Return [x, y] of the center of cell containing provided text 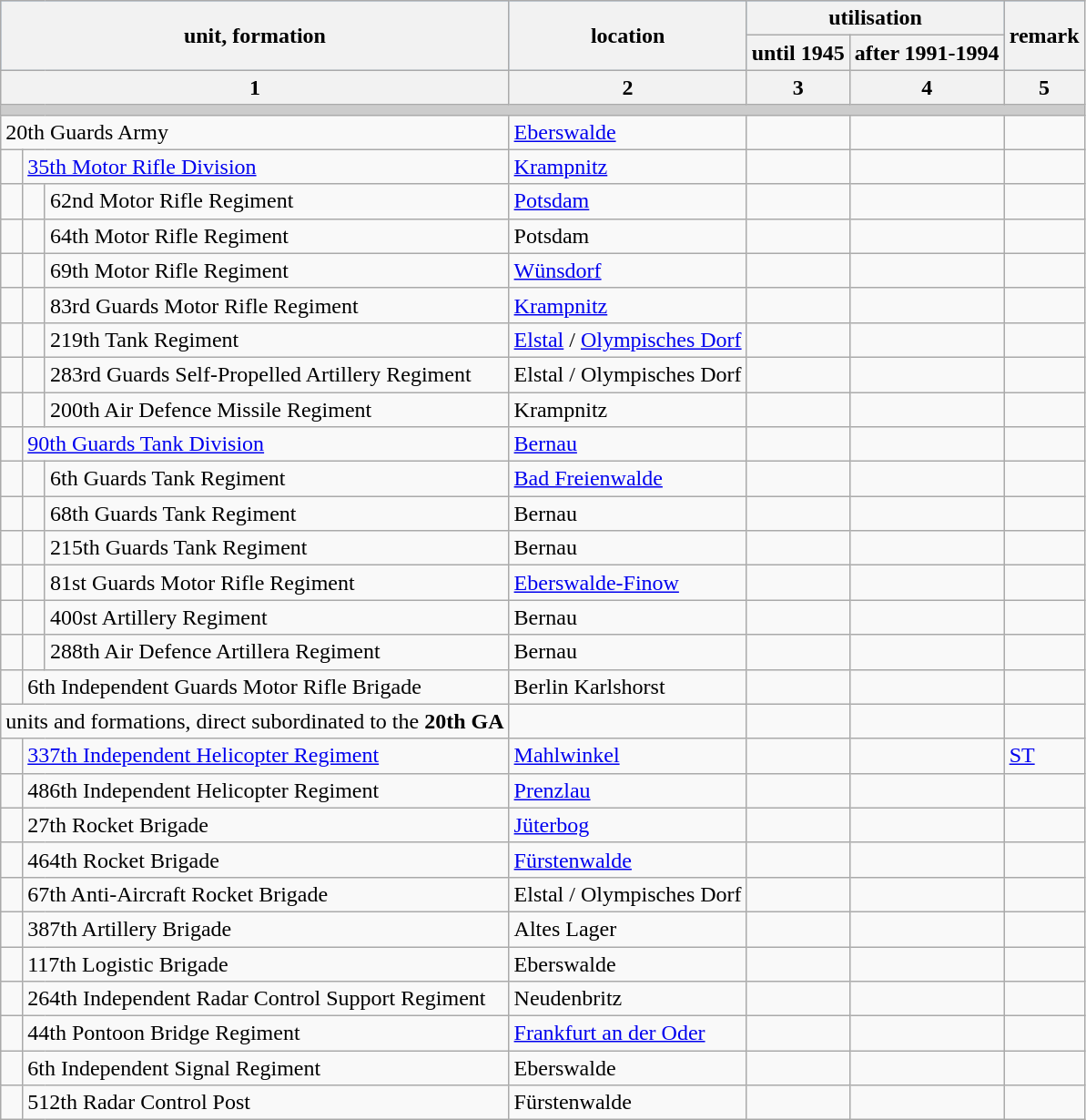
Berlin Karlshorst [628, 687]
464th Rocket Brigade [266, 860]
400st Artillery Regiment [277, 617]
337th Independent Helicopter Regiment [266, 756]
117th Logistic Brigade [266, 964]
6th Guards Tank Regiment [277, 479]
90th Guards Tank Division [266, 444]
200th Air Defence Missile Regiment [277, 409]
68th Guards Tank Regiment [277, 514]
after 1991-1994 [927, 53]
unit, formation [255, 36]
35th Motor Rifle Division [266, 167]
Altes Lager [628, 929]
44th Pontoon Bridge Regiment [266, 1033]
83rd Guards Motor Rifle Regiment [277, 305]
Frankfurt an der Oder [628, 1033]
4 [927, 87]
6th Independent Guards Motor Rifle Brigade [266, 687]
3 [797, 87]
ST [1044, 756]
486th Independent Helicopter Regiment [266, 790]
Mahlwinkel [628, 756]
288th Air Defence Artillera Regiment [277, 652]
utilisation [876, 18]
Neudenbritz [628, 999]
27th Rocket Brigade [266, 825]
512th Radar Control Post [266, 1103]
1 [255, 87]
2 [628, 87]
283rd Guards Self-Propelled Artillery Regiment [277, 374]
387th Artillery Brigade [266, 929]
Wünsdorf [628, 270]
62nd Motor Rifle Regiment [277, 201]
units and formations, direct subordinated to the 20th GA [255, 721]
until 1945 [797, 53]
64th Motor Rifle Regiment [277, 236]
6th Independent Signal Regiment [266, 1068]
69th Motor Rifle Regiment [277, 270]
264th Independent Radar Control Support Regiment [266, 999]
20th Guards Army [255, 132]
Bad Freienwalde [628, 479]
remark [1044, 36]
5 [1044, 87]
Jüterbog [628, 825]
Prenzlau [628, 790]
215th Guards Tank Regiment [277, 548]
81st Guards Motor Rifle Regiment [277, 583]
67th Anti-Aircraft Rocket Brigade [266, 894]
location [628, 36]
Eberswalde-Finow [628, 583]
219th Tank Regiment [277, 340]
